For the text-containing cell, return its midpoint in [x, y] coordinate format. 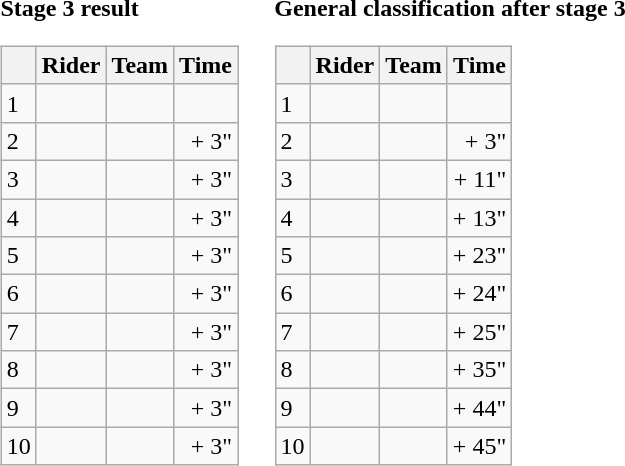
+ 45" [479, 446]
+ 23" [479, 256]
+ 11" [479, 179]
+ 25" [479, 332]
+ 35" [479, 370]
+ 24" [479, 294]
+ 13" [479, 217]
+ 44" [479, 408]
